Extract the [x, y] coordinate from the center of the cell holding the provided text.  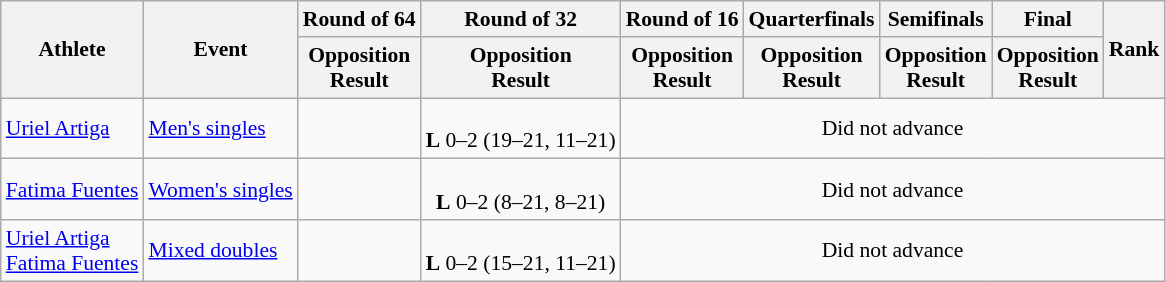
Fatima Fuentes [72, 190]
Round of 64 [360, 19]
Rank [1134, 50]
Final [1048, 19]
Mixed doubles [220, 250]
Men's singles [220, 128]
Event [220, 50]
Uriel Artiga [72, 128]
Uriel ArtigaFatima Fuentes [72, 250]
Quarterfinals [812, 19]
L 0–2 (15–21, 11–21) [521, 250]
Athlete [72, 50]
L 0–2 (19–21, 11–21) [521, 128]
Round of 16 [682, 19]
Semifinals [936, 19]
Round of 32 [521, 19]
L 0–2 (8–21, 8–21) [521, 190]
Women's singles [220, 190]
